Detect which cell encompasses the target text, then output its [X, Y] center coordinate. 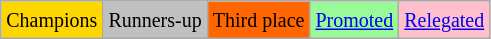
Runners-up [155, 20]
Relegated [444, 20]
Third place [258, 20]
Champions [52, 20]
Promoted [354, 20]
